Return the (x, y) coordinate for the center point of the cell that contains the specified text.  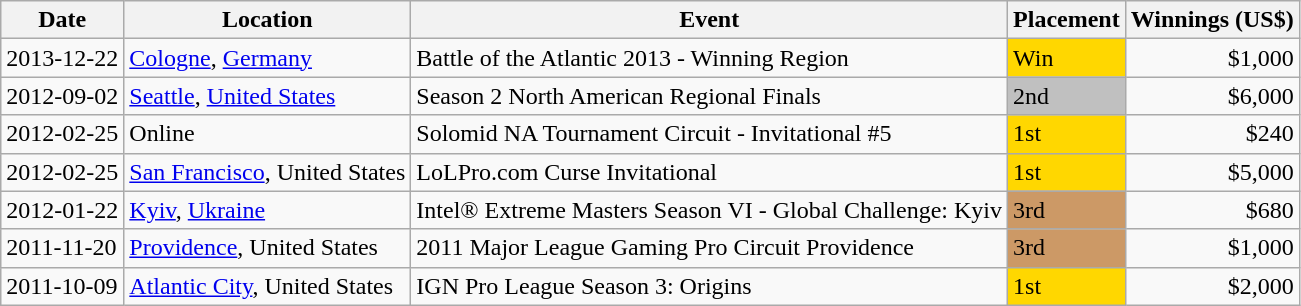
Date (62, 20)
Intel® Extreme Masters Season VI - Global Challenge: Kyiv (710, 210)
Atlantic City, United States (268, 286)
Win (1067, 58)
2011-10-09 (62, 286)
Winnings (US$) (1212, 20)
2011-11-20 (62, 248)
Event (710, 20)
2013-12-22 (62, 58)
2nd (1067, 96)
$680 (1212, 210)
2012-01-22 (62, 210)
$240 (1212, 134)
$6,000 (1212, 96)
Season 2 North American Regional Finals (710, 96)
Cologne, Germany (268, 58)
Online (268, 134)
$5,000 (1212, 172)
2012-09-02 (62, 96)
$2,000 (1212, 286)
Location (268, 20)
Providence, United States (268, 248)
2011 Major League Gaming Pro Circuit Providence (710, 248)
IGN Pro League Season 3: Origins (710, 286)
Placement (1067, 20)
Solomid NA Tournament Circuit - Invitational #5 (710, 134)
Kyiv, Ukraine (268, 210)
LoLPro.com Curse Invitational (710, 172)
San Francisco, United States (268, 172)
Battle of the Atlantic 2013 - Winning Region (710, 58)
Seattle, United States (268, 96)
